Pinpoint the cell where the given text exists, returning its [X, Y] midpoint coordinate. 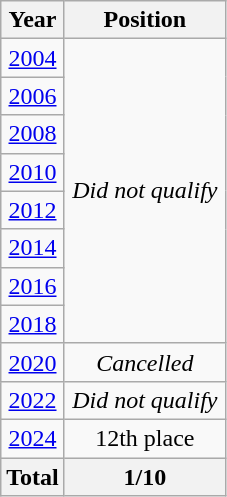
2008 [33, 134]
2004 [33, 58]
2006 [33, 96]
2018 [33, 324]
2024 [33, 438]
1/10 [144, 477]
Position [144, 20]
Cancelled [144, 362]
2010 [33, 172]
2022 [33, 400]
Year [33, 20]
12th place [144, 438]
2020 [33, 362]
2016 [33, 286]
2014 [33, 248]
Total [33, 477]
2012 [33, 210]
